Capture the cell that displays the provided text and extract its [X, Y] central coordinate. 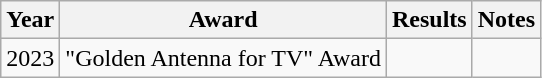
"Golden Antenna for TV" Award [224, 58]
Year [30, 20]
2023 [30, 58]
Results [429, 20]
Award [224, 20]
Notes [506, 20]
